Search for the cell housing the specified text and yield its (x, y) center coordinate. 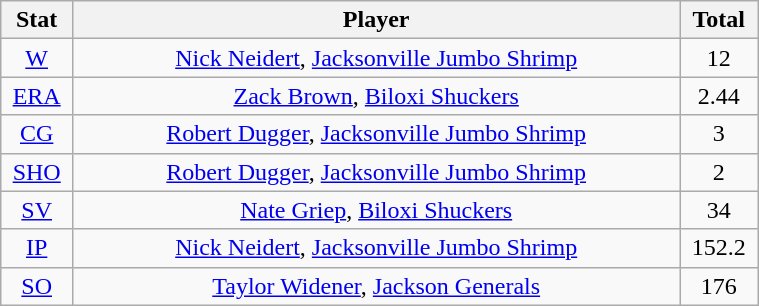
Stat (37, 20)
SV (37, 210)
SHO (37, 172)
CG (37, 134)
Total (719, 20)
ERA (37, 96)
12 (719, 58)
34 (719, 210)
2 (719, 172)
SO (37, 286)
IP (37, 248)
Taylor Widener, Jackson Generals (376, 286)
W (37, 58)
Zack Brown, Biloxi Shuckers (376, 96)
152.2 (719, 248)
3 (719, 134)
Player (376, 20)
2.44 (719, 96)
Nate Griep, Biloxi Shuckers (376, 210)
176 (719, 286)
